Return the (X, Y) coordinate for the center point of the cell that contains the specified text.  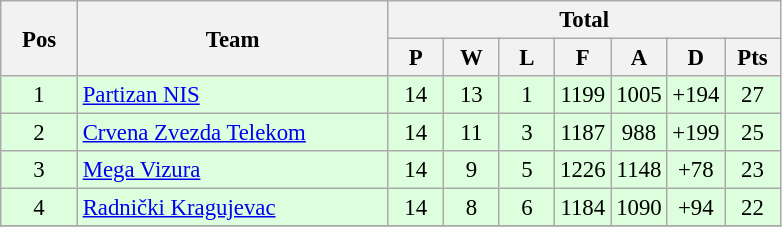
27 (753, 95)
F (583, 58)
22 (753, 208)
D (696, 58)
2 (40, 133)
6 (527, 208)
5 (527, 170)
+94 (696, 208)
Pos (40, 38)
4 (40, 208)
A (639, 58)
1148 (639, 170)
1005 (639, 95)
Team (232, 38)
1090 (639, 208)
Mega Vizura (232, 170)
L (527, 58)
Partizan NIS (232, 95)
25 (753, 133)
+194 (696, 95)
13 (472, 95)
9 (472, 170)
1184 (583, 208)
8 (472, 208)
Pts (753, 58)
+199 (696, 133)
W (472, 58)
Radnički Kragujevac (232, 208)
23 (753, 170)
1199 (583, 95)
1226 (583, 170)
+78 (696, 170)
Crvena Zvezda Telekom (232, 133)
Total (584, 20)
988 (639, 133)
1187 (583, 133)
P (416, 58)
11 (472, 133)
